Scan for the cell matching the given text and deliver its [X, Y] coordinate at center. 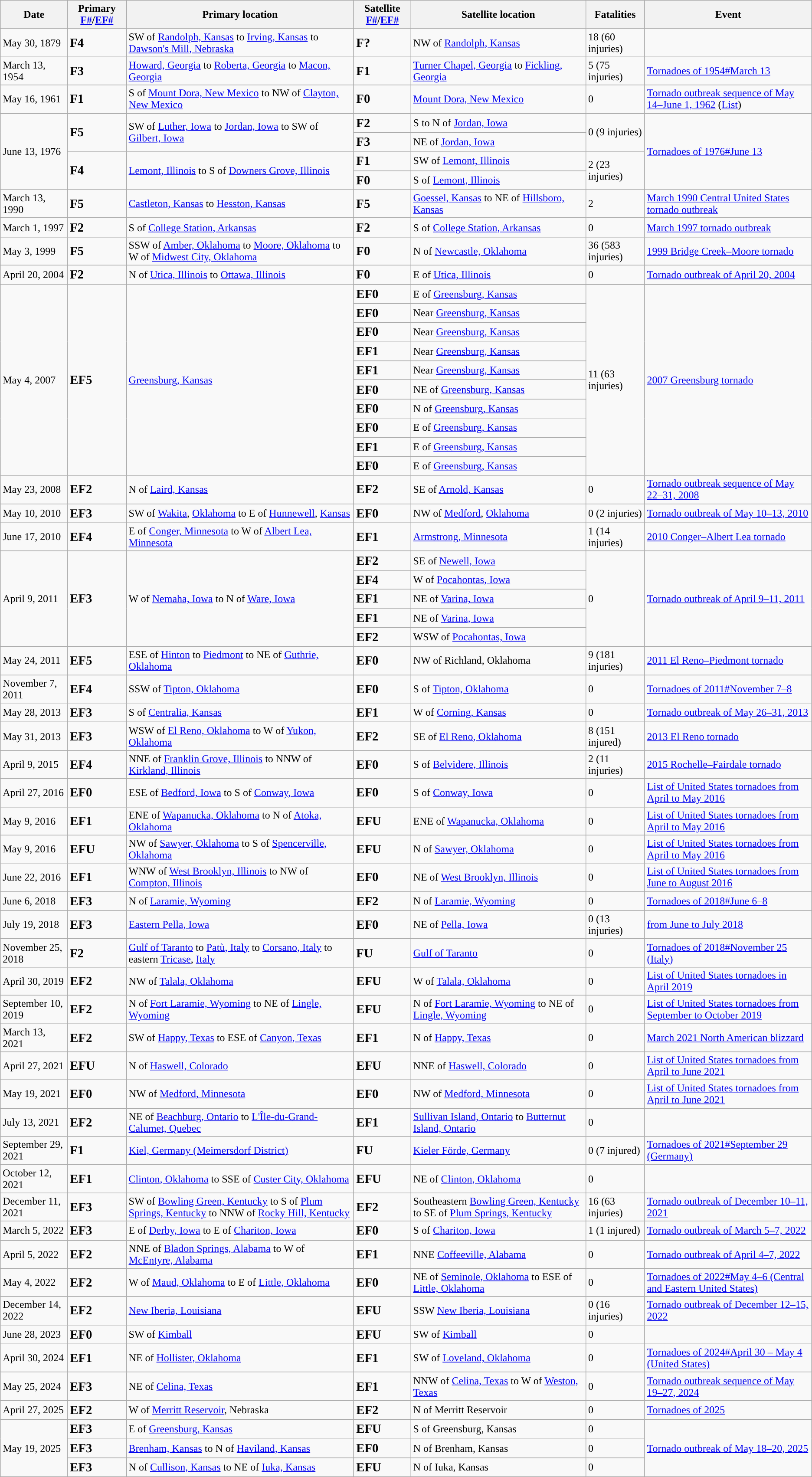
May 28, 2013 [34, 713]
Tornadoes of 2018#November 25 (Italy) [728, 953]
NW of Medford, Oklahoma [498, 513]
Tornado outbreak of December 10–11, 2021 [728, 1207]
April 20, 2004 [34, 275]
1999 Bridge Creek–Moore tornado [728, 251]
Tornadoes of 2021#September 29 (Germany) [728, 1150]
18 (60 injuries) [615, 43]
S of Tipton, Oklahoma [498, 689]
NNE of Franklin Grove, Illinois to NNW of Kirkland, Illinois [240, 764]
June 17, 2010 [34, 537]
April 27, 2016 [34, 793]
WSW of El Reno, Oklahoma to W of Yukon, Oklahoma [240, 737]
SW of Wakita, Oklahoma to E of Hunnewell, Kansas [240, 513]
Tornado outbreak of May 18–20, 2025 [728, 1448]
March 13, 1954 [34, 71]
Armstrong, Minnesota [498, 537]
May 24, 2011 [34, 661]
September 29, 2021 [34, 1150]
SE of Newell, Iowa [498, 560]
Brenham, Kansas to N of Haviland, Kansas [240, 1448]
16 (63 injuries) [615, 1207]
NNE Coffeeville, Alabama [498, 1254]
S of Lemont, Illinois [498, 180]
from June to July 2018 [728, 925]
April 9, 2015 [34, 764]
NE of Beachburg, Ontario to L'Île-du-Grand-Calumet, Quebec [240, 1123]
N of Laird, Kansas [240, 489]
N of Brenham, Kansas [498, 1448]
Tornado outbreak sequence of May 19–27, 2024 [728, 1386]
WNW of West Brooklyn, Illinois to NW of Compton, Illinois [240, 877]
Tornadoes of 1976#June 13 [728, 151]
May 19, 2025 [34, 1448]
Tornado outbreak of April 4–7, 2022 [728, 1254]
N of Greensburg, Kansas [498, 409]
May 16, 1961 [34, 99]
E of Conger, Minnesota to W of Albert Lea, Minnesota [240, 537]
5 (75 injuries) [615, 71]
NNE of Bladon Springs, Alabama to W of McEntyre, Alabama [240, 1254]
0 (9 injuries) [615, 132]
NE of Hollister, Oklahoma [240, 1358]
September 10, 2019 [34, 1009]
SE of El Reno, Oklahoma [498, 737]
8 (151 injured) [615, 737]
Tornado outbreak sequence of May 22–31, 2008 [728, 489]
W of Corning, Kansas [498, 713]
October 12, 2021 [34, 1179]
April 27, 2021 [34, 1066]
Date [34, 15]
Fatalities [615, 15]
List of United States tornadoes from June to August 2016 [728, 877]
1 (14 injuries) [615, 537]
SE of Arnold, Kansas [498, 489]
SSW New Iberia, Louisiana [498, 1311]
Gulf of Taranto [498, 953]
March 13, 2021 [34, 1038]
May 4, 2022 [34, 1282]
Tornado outbreak of April 20, 2004 [728, 275]
SW of Luther, Iowa to Jordan, Iowa to SW of Gilbert, Iowa [240, 132]
List of United States tornadoes in April 2019 [728, 981]
36 (583 injuries) [615, 251]
S of Centralia, Kansas [240, 713]
Tornado outbreak of May 10–13, 2010 [728, 513]
S of Conway, Iowa [498, 793]
Tornado outbreak sequence of May 14–June 1, 1962 (List) [728, 99]
0 (13 injuries) [615, 925]
Clinton, Oklahoma to SSE of Custer City, Oklahoma [240, 1179]
2007 Greensburg tornado [728, 380]
Event [728, 15]
2 [615, 204]
May 19, 2021 [34, 1094]
July 13, 2021 [34, 1123]
WSW of Pocahontas, Iowa [498, 637]
N of Happy, Texas [498, 1038]
S of Mount Dora, New Mexico to NW of Clayton, New Mexico [240, 99]
April 9, 2011 [34, 599]
July 19, 2018 [34, 925]
ENE of Wapanucka, Oklahoma to N of Atoka, Oklahoma [240, 821]
New Iberia, Louisiana [240, 1311]
NE of West Brooklyn, Illinois [498, 877]
N of Sawyer, Oklahoma [498, 849]
9 (181 injuries) [615, 661]
NNE of Haswell, Colorado [498, 1066]
Satellite F#/EF# [383, 15]
Greensburg, Kansas [240, 380]
NE of Clinton, Oklahoma [498, 1179]
June 6, 2018 [34, 901]
0 (2 injuries) [615, 513]
NE of Pella, Iowa [498, 925]
June 13, 1976 [34, 151]
June 28, 2023 [34, 1334]
0 (7 injured) [615, 1150]
N of Haswell, Colorado [240, 1066]
NE of Greensburg, Kansas [498, 390]
ESE of Bedford, Iowa to S of Conway, Iowa [240, 793]
2010 Conger–Albert Lea tornado [728, 537]
May 31, 2013 [34, 737]
2015 Rochelle–Fairdale tornado [728, 764]
Castleton, Kansas to Hesston, Kansas [240, 204]
Tornadoes of 1954#March 13 [728, 71]
Primary location [240, 15]
November 25, 2018 [34, 953]
Kiel, Germany (Meimersdorf District) [240, 1150]
Kieler Förde, Germany [498, 1150]
ESE of Hinton to Piedmont to NE of Guthrie, Oklahoma [240, 661]
E of Utica, Illinois [498, 275]
E of Derby, Iowa to E of Chariton, Iowa [240, 1231]
W of Merritt Reservoir, Nebraska [240, 1410]
S of Greensburg, Kansas [498, 1429]
S to N of Jordan, Iowa [498, 123]
N of Merritt Reservoir [498, 1410]
May 23, 2008 [34, 489]
Southeastern Bowling Green, Kentucky to SE of Plum Springs, Kentucky [498, 1207]
June 22, 2016 [34, 877]
May 4, 2007 [34, 380]
March 13, 1990 [34, 204]
SW of Loveland, Oklahoma [498, 1358]
NW of Sawyer, Oklahoma to S of Spencerville, Oklahoma [240, 849]
NW of Randolph, Kansas [498, 43]
Primary F#/EF# [97, 15]
Sullivan Island, Ontario to Butternut Island, Ontario [498, 1123]
SSW of Tipton, Oklahoma [240, 689]
Tornadoes of 2018#June 6–8 [728, 901]
2011 El Reno–Piedmont tornado [728, 661]
N of Cullison, Kansas to NE of Iuka, Kansas [240, 1467]
ENE of Wapanucka, Oklahoma [498, 821]
N of Newcastle, Oklahoma [498, 251]
April 27, 2025 [34, 1410]
Tornado outbreak of December 12–15, 2022 [728, 1311]
2 (23 injuries) [615, 170]
May 10, 2010 [34, 513]
1 (1 injured) [615, 1231]
Gulf of Taranto to Patù, Italy to Corsano, Italy to eastern Tricase, Italy [240, 953]
Mount Dora, New Mexico [498, 99]
April 30, 2024 [34, 1358]
W of Pocahontas, Iowa [498, 580]
NE of Jordan, Iowa [498, 142]
2 (11 injuries) [615, 764]
SSW of Amber, Oklahoma to Moore, Oklahoma to W of Midwest City, Oklahoma [240, 251]
Turner Chapel, Georgia to Fickling, Georgia [498, 71]
0 (16 injuries) [615, 1311]
May 30, 1879 [34, 43]
March 5, 2022 [34, 1231]
S of Chariton, Iowa [498, 1231]
Tornado outbreak of May 26–31, 2013 [728, 713]
December 11, 2021 [34, 1207]
Goessel, Kansas to NE of Hillsboro, Kansas [498, 204]
Tornadoes of 2025 [728, 1410]
NNW of Celina, Texas to W of Weston, Texas [498, 1386]
Tornado outbreak of March 5–7, 2022 [728, 1231]
NW of Talala, Oklahoma [240, 981]
March 2021 North American blizzard [728, 1038]
Howard, Georgia to Roberta, Georgia to Macon, Georgia [240, 71]
Lemont, Illinois to S of Downers Grove, Illinois [240, 170]
SW of Randolph, Kansas to Irving, Kansas to Dawson's Mill, Nebraska [240, 43]
May 3, 1999 [34, 251]
SW of Happy, Texas to ESE of Canyon, Texas [240, 1038]
March 1, 1997 [34, 227]
NE of Seminole, Oklahoma to ESE of Little, Oklahoma [498, 1282]
April 30, 2019 [34, 981]
March 1997 tornado outbreak [728, 227]
N of Utica, Illinois to Ottawa, Illinois [240, 275]
W of Talala, Oklahoma [498, 981]
11 (63 injuries) [615, 380]
May 25, 2024 [34, 1386]
N of Iuka, Kansas [498, 1467]
2013 El Reno tornado [728, 737]
W of Nemaha, Iowa to N of Ware, Iowa [240, 599]
S of Belvidere, Illinois [498, 764]
Eastern Pella, Iowa [240, 925]
Tornadoes of 2024#April 30 – May 4 (United States) [728, 1358]
F? [383, 43]
List of United States tornadoes from September to October 2019 [728, 1009]
NE of Celina, Texas [240, 1386]
Tornadoes of 2022#May 4–6 (Central and Eastern United States) [728, 1282]
November 7, 2011 [34, 689]
March 1990 Central United States tornado outbreak [728, 204]
April 5, 2022 [34, 1254]
December 14, 2022 [34, 1311]
NW of Richland, Oklahoma [498, 661]
SW of Lemont, Illinois [498, 161]
SW of Bowling Green, Kentucky to S of Plum Springs, Kentucky to NNW of Rocky Hill, Kentucky [240, 1207]
Tornadoes of 2011#November 7–8 [728, 689]
W of Maud, Oklahoma to E of Little, Oklahoma [240, 1282]
Satellite location [498, 15]
Tornado outbreak of April 9–11, 2011 [728, 599]
